Determine the (x, y) coordinate at the center of the cell enclosing the given text.  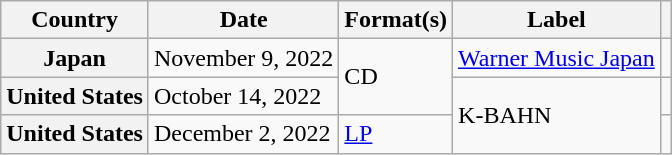
LP (396, 134)
K-BAHN (557, 115)
November 9, 2022 (243, 58)
Country (75, 20)
CD (396, 77)
Format(s) (396, 20)
Label (557, 20)
Date (243, 20)
Warner Music Japan (557, 58)
Japan (75, 58)
December 2, 2022 (243, 134)
October 14, 2022 (243, 96)
